From the cell containing the given text, extract its center point as [X, Y] coordinate. 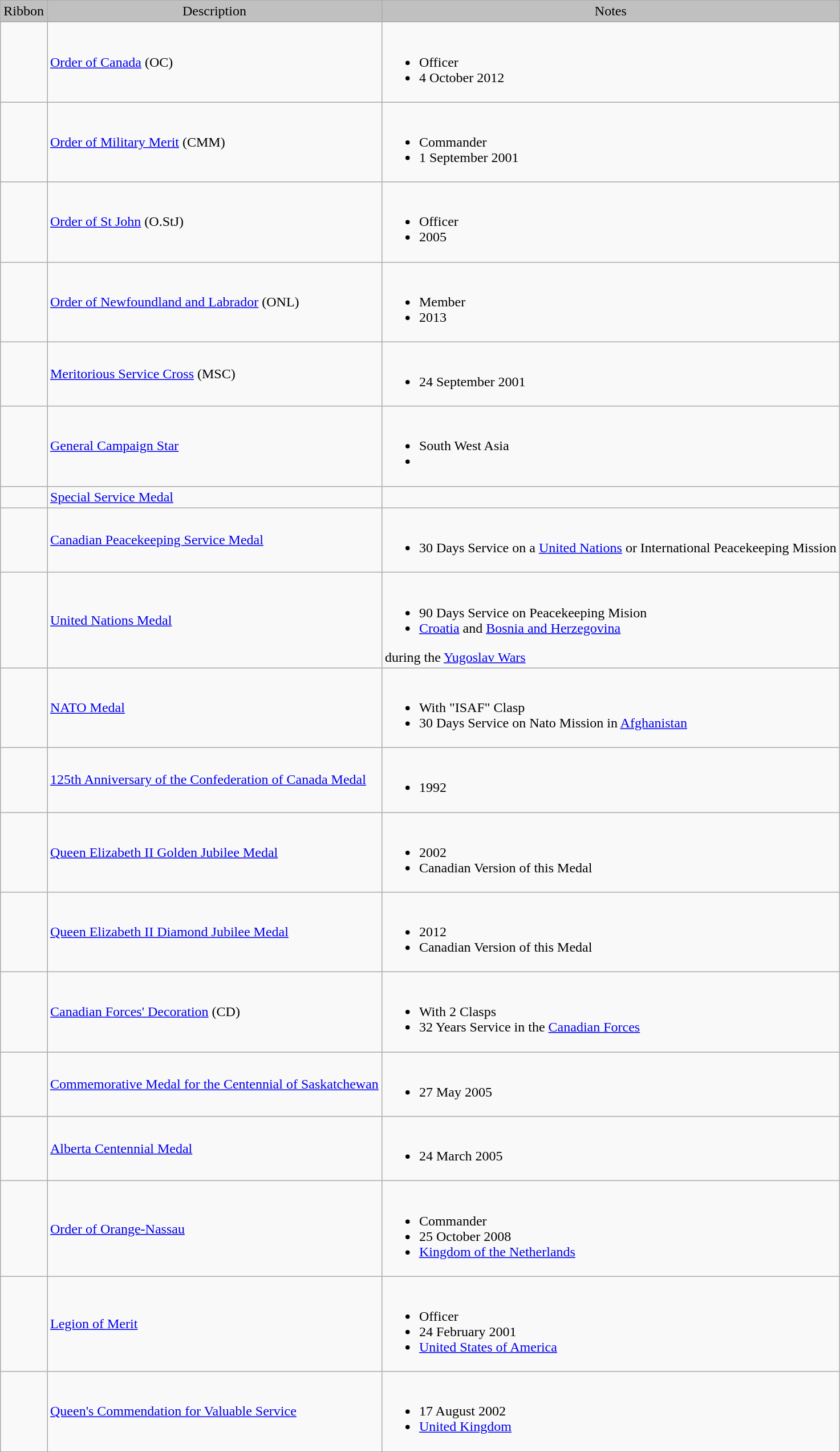
Order of Newfoundland and Labrador (ONL) [214, 302]
30 Days Service on a United Nations or International Peacekeeping Mission [610, 540]
With "ISAF" Clasp30 Days Service on Nato Mission in Afghanistan [610, 707]
17 August 2002United Kingdom [610, 1411]
Notes [610, 11]
South West Asia [610, 446]
Officer24 February 2001United States of America [610, 1324]
24 September 2001 [610, 374]
Order of Orange-Nassau [214, 1229]
Officer4 October 2012 [610, 62]
Meritorious Service Cross (MSC) [214, 374]
Special Service Medal [214, 497]
Canadian Peacekeeping Service Medal [214, 540]
Ribbon [24, 11]
Order of St John (O.StJ) [214, 222]
1992 [610, 779]
2002Canadian Version of this Medal [610, 852]
General Campaign Star [214, 446]
Officer2005 [610, 222]
27 May 2005 [610, 1084]
Order of Canada (OC) [214, 62]
Member2013 [610, 302]
Queen Elizabeth II Diamond Jubilee Medal [214, 932]
90 Days Service on Peacekeeping MisionCroatia and Bosnia and Herzegovinaduring the Yugoslav Wars [610, 620]
2012Canadian Version of this Medal [610, 932]
Canadian Forces' Decoration (CD) [214, 1012]
United Nations Medal [214, 620]
Legion of Merit [214, 1324]
Queen Elizabeth II Golden Jubilee Medal [214, 852]
Alberta Centennial Medal [214, 1149]
Commander25 October 2008Kingdom of the Netherlands [610, 1229]
24 March 2005 [610, 1149]
Order of Military Merit (CMM) [214, 142]
NATO Medal [214, 707]
Commander1 September 2001 [610, 142]
125th Anniversary of the Confederation of Canada Medal [214, 779]
Commemorative Medal for the Centennial of Saskatchewan [214, 1084]
Description [214, 11]
With 2 Clasps32 Years Service in the Canadian Forces [610, 1012]
Queen's Commendation for Valuable Service [214, 1411]
